Return the [x, y] coordinate for the center point of the cell that contains the specified text.  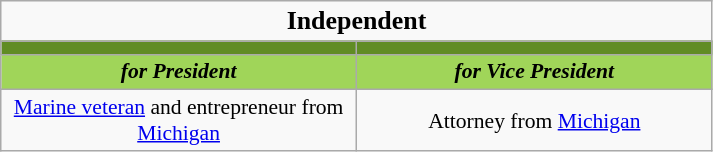
Attorney from Michigan [534, 120]
for President [179, 72]
Marine veteran and entrepreneur from Michigan [179, 120]
Independent [356, 21]
for Vice President [534, 72]
